Detect which cell encompasses the target text, then output its [x, y] center coordinate. 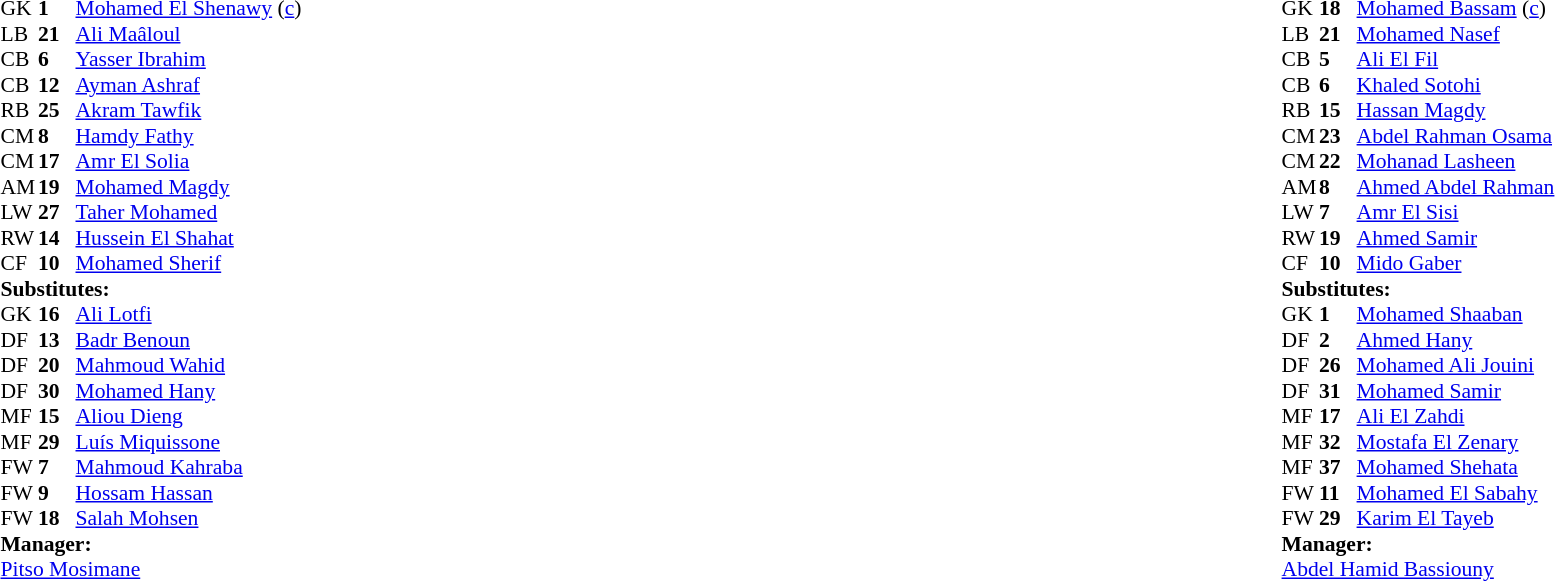
Mohamed Sherif [189, 263]
Karim El Tayeb [1456, 519]
Mohamed Hany [189, 391]
Mohamed Shehata [1456, 467]
Mido Gaber [1456, 263]
Mohamed Samir [1456, 391]
Akram Tawfik [189, 111]
Ali El Zahdi [1456, 417]
30 [57, 391]
5 [1338, 59]
Ahmed Hany [1456, 340]
Mostafa El Zenary [1456, 442]
Taher Mohamed [189, 213]
Amr El Sisi [1456, 213]
13 [57, 340]
12 [57, 85]
Mohamed Shaaban [1456, 315]
14 [57, 238]
Mohamed Magdy [189, 187]
Khaled Sotohi [1456, 85]
Salah Mohsen [189, 519]
37 [1338, 467]
9 [57, 493]
Luís Miquissone [189, 442]
31 [1338, 391]
25 [57, 111]
26 [1338, 365]
Ayman Ashraf [189, 85]
18 [57, 519]
Ali Maâloul [189, 34]
Ahmed Abdel Rahman [1456, 187]
Hussein El Shahat [189, 238]
32 [1338, 442]
Mohamed Nasef [1456, 34]
27 [57, 213]
2 [1338, 340]
Badr Benoun [189, 340]
Amr El Solia [189, 161]
Mahmoud Kahraba [189, 467]
Ali Lotfi [189, 315]
16 [57, 315]
23 [1338, 136]
Yasser Ibrahim [189, 59]
Hassan Magdy [1456, 111]
11 [1338, 493]
Hamdy Fathy [189, 136]
Hossam Hassan [189, 493]
Mahmoud Wahid [189, 365]
Mohamed El Sabahy [1456, 493]
22 [1338, 161]
Ali El Fil [1456, 59]
Aliou Dieng [189, 417]
Ahmed Samir [1456, 238]
1 [1338, 315]
Abdel Rahman Osama [1456, 136]
Mohanad Lasheen [1456, 161]
20 [57, 365]
Mohamed Ali Jouini [1456, 365]
